Search for the cell housing the specified text and yield its [X, Y] center coordinate. 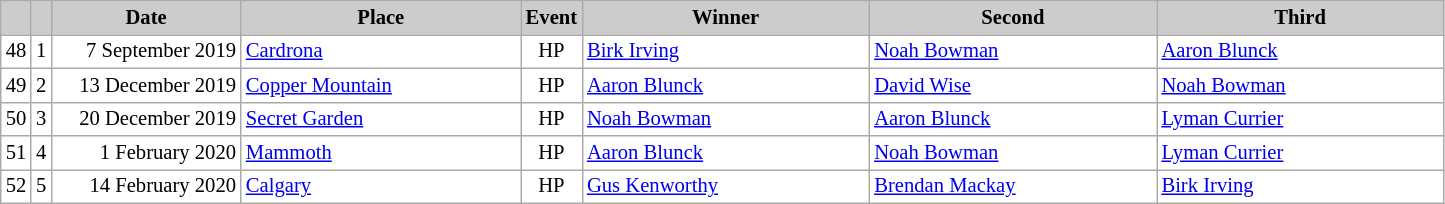
48 [16, 51]
Cardrona [381, 51]
Third [1300, 17]
1 February 2020 [146, 153]
3 [41, 119]
Second [1012, 17]
Brendan Mackay [1012, 186]
1 [41, 51]
49 [16, 85]
Event [552, 17]
Gus Kenworthy [726, 186]
51 [16, 153]
Mammoth [381, 153]
5 [41, 186]
20 December 2019 [146, 119]
13 December 2019 [146, 85]
Calgary [381, 186]
2 [41, 85]
Date [146, 17]
Copper Mountain [381, 85]
David Wise [1012, 85]
14 February 2020 [146, 186]
52 [16, 186]
4 [41, 153]
7 September 2019 [146, 51]
Place [381, 17]
50 [16, 119]
Winner [726, 17]
Secret Garden [381, 119]
